Locate the cell with the specified text and output its (X, Y) center coordinate. 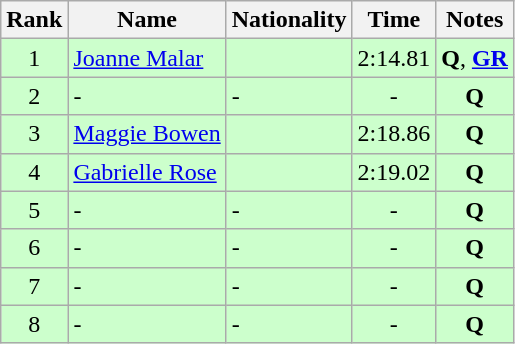
5 (34, 210)
1 (34, 58)
Notes (475, 20)
4 (34, 172)
6 (34, 248)
Q, GR (475, 58)
2 (34, 96)
8 (34, 324)
Time (394, 20)
2:18.86 (394, 134)
7 (34, 286)
3 (34, 134)
Maggie Bowen (147, 134)
Gabrielle Rose (147, 172)
Joanne Malar (147, 58)
2:19.02 (394, 172)
Nationality (289, 20)
Name (147, 20)
2:14.81 (394, 58)
Rank (34, 20)
